From the cell containing the given text, extract its center point as [x, y] coordinate. 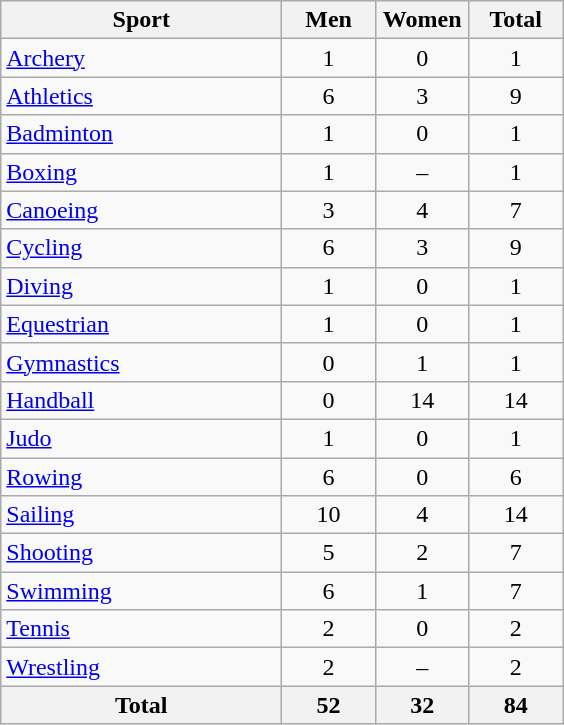
Cycling [142, 248]
Sport [142, 20]
Handball [142, 400]
Tennis [142, 629]
Equestrian [142, 324]
Men [329, 20]
Women [422, 20]
Judo [142, 438]
32 [422, 705]
Badminton [142, 134]
Shooting [142, 553]
84 [516, 705]
52 [329, 705]
Canoeing [142, 210]
Athletics [142, 96]
Swimming [142, 591]
5 [329, 553]
Sailing [142, 515]
10 [329, 515]
Diving [142, 286]
Wrestling [142, 667]
Rowing [142, 477]
Archery [142, 58]
Gymnastics [142, 362]
Boxing [142, 172]
